Find where the given text appears and provide that cell's center as [X, Y] coordinate. 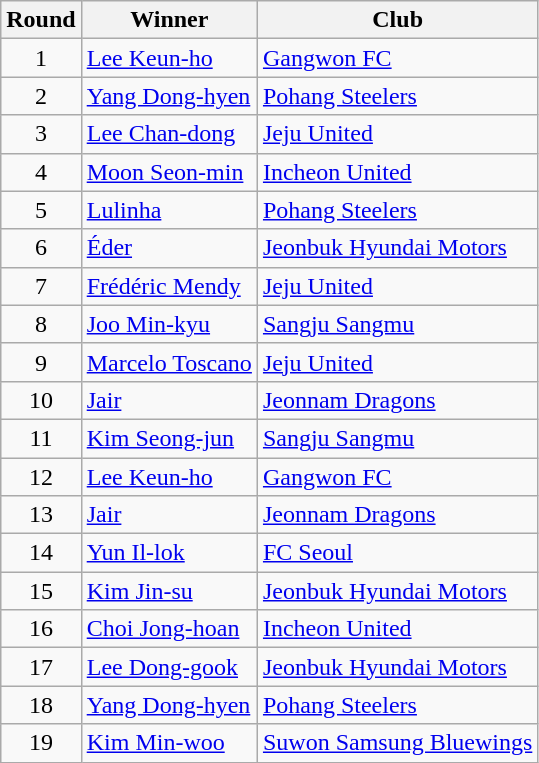
Kim Jin-su [169, 591]
3 [41, 134]
Round [41, 20]
12 [41, 477]
Lee Chan-dong [169, 134]
9 [41, 362]
Marcelo Toscano [169, 362]
Joo Min-kyu [169, 324]
5 [41, 210]
Yun Il-lok [169, 553]
7 [41, 286]
Kim Seong-jun [169, 438]
17 [41, 667]
Club [397, 20]
18 [41, 705]
19 [41, 743]
Frédéric Mendy [169, 286]
Choi Jong-hoan [169, 629]
8 [41, 324]
15 [41, 591]
4 [41, 172]
Lee Dong-gook [169, 667]
6 [41, 248]
1 [41, 58]
14 [41, 553]
Éder [169, 248]
10 [41, 400]
11 [41, 438]
2 [41, 96]
16 [41, 629]
FC Seoul [397, 553]
Lulinha [169, 210]
Winner [169, 20]
Moon Seon-min [169, 172]
Suwon Samsung Bluewings [397, 743]
Kim Min-woo [169, 743]
13 [41, 515]
